Provide the (X, Y) coordinate of the cell's center where the given text is located.  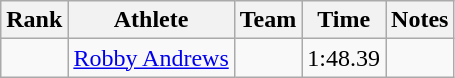
1:48.39 (344, 58)
Robby Andrews (151, 58)
Time (344, 20)
Rank (34, 20)
Athlete (151, 20)
Team (268, 20)
Notes (420, 20)
